Extract the [x, y] coordinate from the center of the cell holding the provided text.  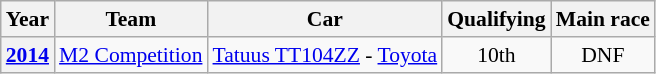
Tatuus TT104ZZ - Toyota [324, 55]
Year [28, 19]
Qualifying [496, 19]
10th [496, 55]
Car [324, 19]
Team [130, 19]
Main race [603, 19]
M2 Competition [130, 55]
2014 [28, 55]
DNF [603, 55]
